Return the [x, y] coordinate for the center point of the cell that contains the specified text.  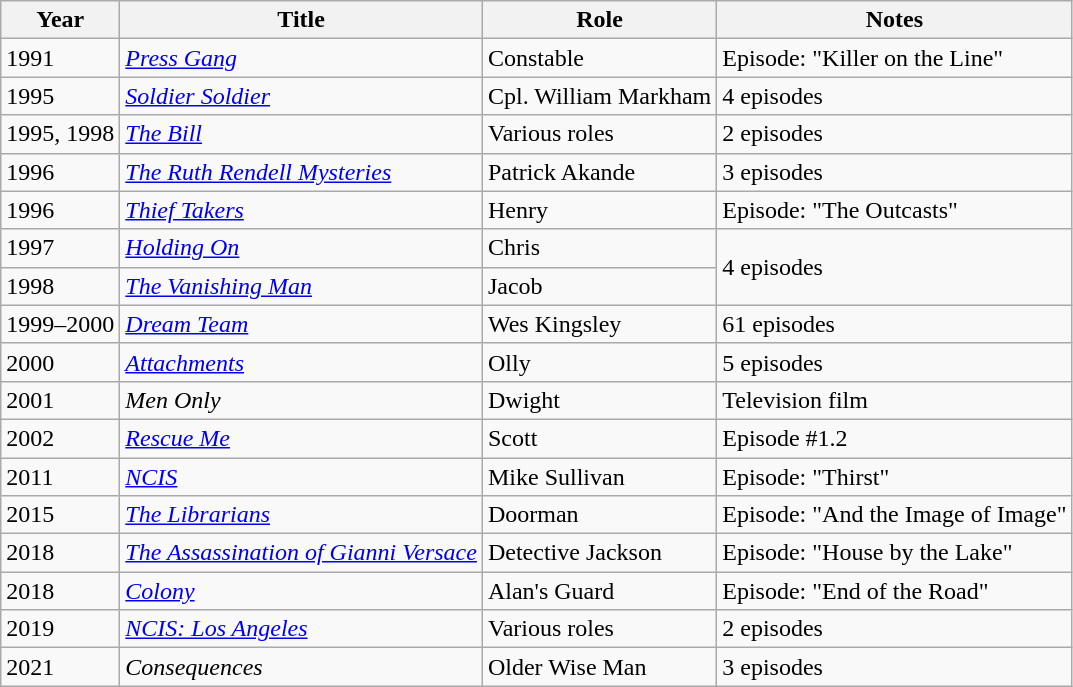
The Bill [302, 134]
Dream Team [302, 324]
Colony [302, 591]
Older Wise Man [599, 667]
2000 [60, 362]
The Assassination of Gianni Versace [302, 553]
Year [60, 20]
Dwight [599, 400]
Press Gang [302, 58]
Rescue Me [302, 438]
Olly [599, 362]
Patrick Akande [599, 172]
1995 [60, 96]
Mike Sullivan [599, 477]
1998 [60, 286]
The Librarians [302, 515]
Detective Jackson [599, 553]
1991 [60, 58]
2019 [60, 629]
Episode: "The Outcasts" [894, 210]
Episode: "End of the Road" [894, 591]
Henry [599, 210]
2002 [60, 438]
1997 [60, 248]
2011 [60, 477]
Episode: "House by the Lake" [894, 553]
Soldier Soldier [302, 96]
NCIS [302, 477]
Constable [599, 58]
Episode: "Thirst" [894, 477]
The Vanishing Man [302, 286]
Role [599, 20]
Holding On [302, 248]
Jacob [599, 286]
Doorman [599, 515]
Episode: "And the Image of Image" [894, 515]
1999–2000 [60, 324]
61 episodes [894, 324]
Wes Kingsley [599, 324]
Chris [599, 248]
5 episodes [894, 362]
Scott [599, 438]
2015 [60, 515]
Television film [894, 400]
Men Only [302, 400]
Alan's Guard [599, 591]
Attachments [302, 362]
2021 [60, 667]
Title [302, 20]
Cpl. William Markham [599, 96]
Notes [894, 20]
1995, 1998 [60, 134]
Consequences [302, 667]
Episode #1.2 [894, 438]
NCIS: Los Angeles [302, 629]
Thief Takers [302, 210]
Episode: "Killer on the Line" [894, 58]
2001 [60, 400]
The Ruth Rendell Mysteries [302, 172]
